From the cell containing the given text, extract its center point as (X, Y) coordinate. 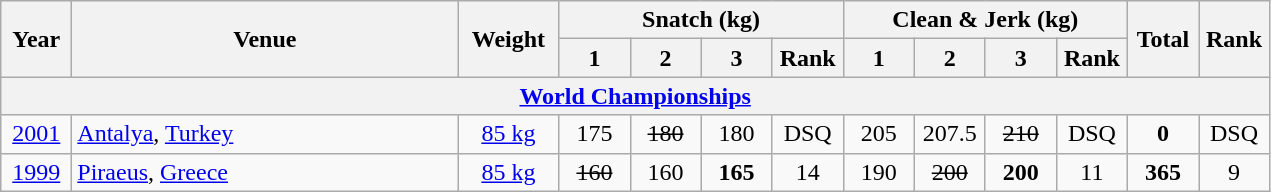
Antalya, Turkey (265, 134)
9 (1234, 172)
190 (878, 172)
2001 (36, 134)
14 (808, 172)
Total (1162, 39)
World Championships (636, 96)
165 (736, 172)
Weight (508, 39)
365 (1162, 172)
11 (1092, 172)
Piraeus, Greece (265, 172)
Clean & Jerk (kg) (985, 20)
205 (878, 134)
Venue (265, 39)
207.5 (950, 134)
0 (1162, 134)
Snatch (kg) (701, 20)
175 (594, 134)
Year (36, 39)
1999 (36, 172)
210 (1020, 134)
